Determine the [X, Y] coordinate at the center of the cell enclosing the given text.  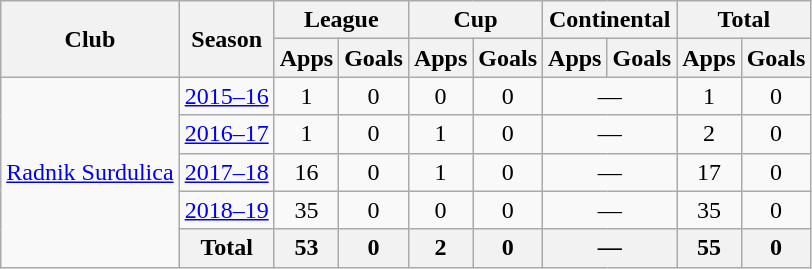
2016–17 [226, 134]
League [341, 20]
Club [90, 39]
Season [226, 39]
Continental [610, 20]
55 [709, 248]
Cup [475, 20]
16 [306, 172]
Radnik Surdulica [90, 172]
2017–18 [226, 172]
17 [709, 172]
2015–16 [226, 96]
53 [306, 248]
2018–19 [226, 210]
